Output the [x, y] coordinate of the center of the cell containing the given text.  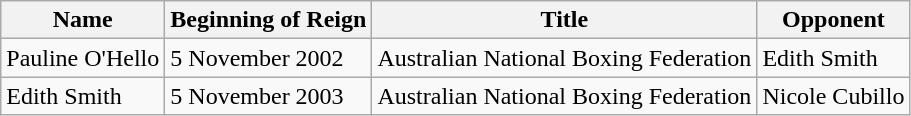
5 November 2003 [268, 96]
Title [564, 20]
5 November 2002 [268, 58]
Nicole Cubillo [834, 96]
Opponent [834, 20]
Name [83, 20]
Beginning of Reign [268, 20]
Pauline O'Hello [83, 58]
